Return [X, Y] of the center of cell containing provided text 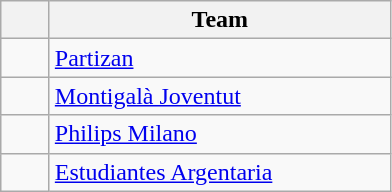
Partizan [220, 58]
Team [220, 20]
Montigalà Joventut [220, 96]
Philips Milano [220, 134]
Estudiantes Argentaria [220, 172]
